From the cell containing the given text, extract its center point as [x, y] coordinate. 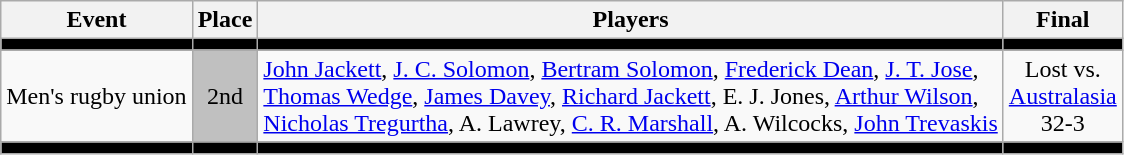
Players [630, 20]
Men's rugby union [96, 96]
2nd [225, 96]
Event [96, 20]
Final [1062, 20]
Place [225, 20]
Lost vs. Australasia 32-3 [1062, 96]
